For the text-containing cell, return its midpoint in [X, Y] coordinate format. 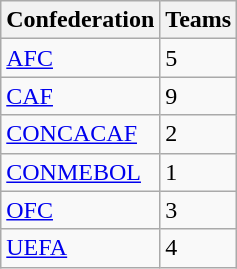
CONMEBOL [80, 172]
4 [198, 248]
5 [198, 58]
CONCACAF [80, 134]
UEFA [80, 248]
2 [198, 134]
9 [198, 96]
Teams [198, 20]
Confederation [80, 20]
AFC [80, 58]
3 [198, 210]
OFC [80, 210]
CAF [80, 96]
1 [198, 172]
